Pinpoint the cell where the given text exists, returning its (x, y) midpoint coordinate. 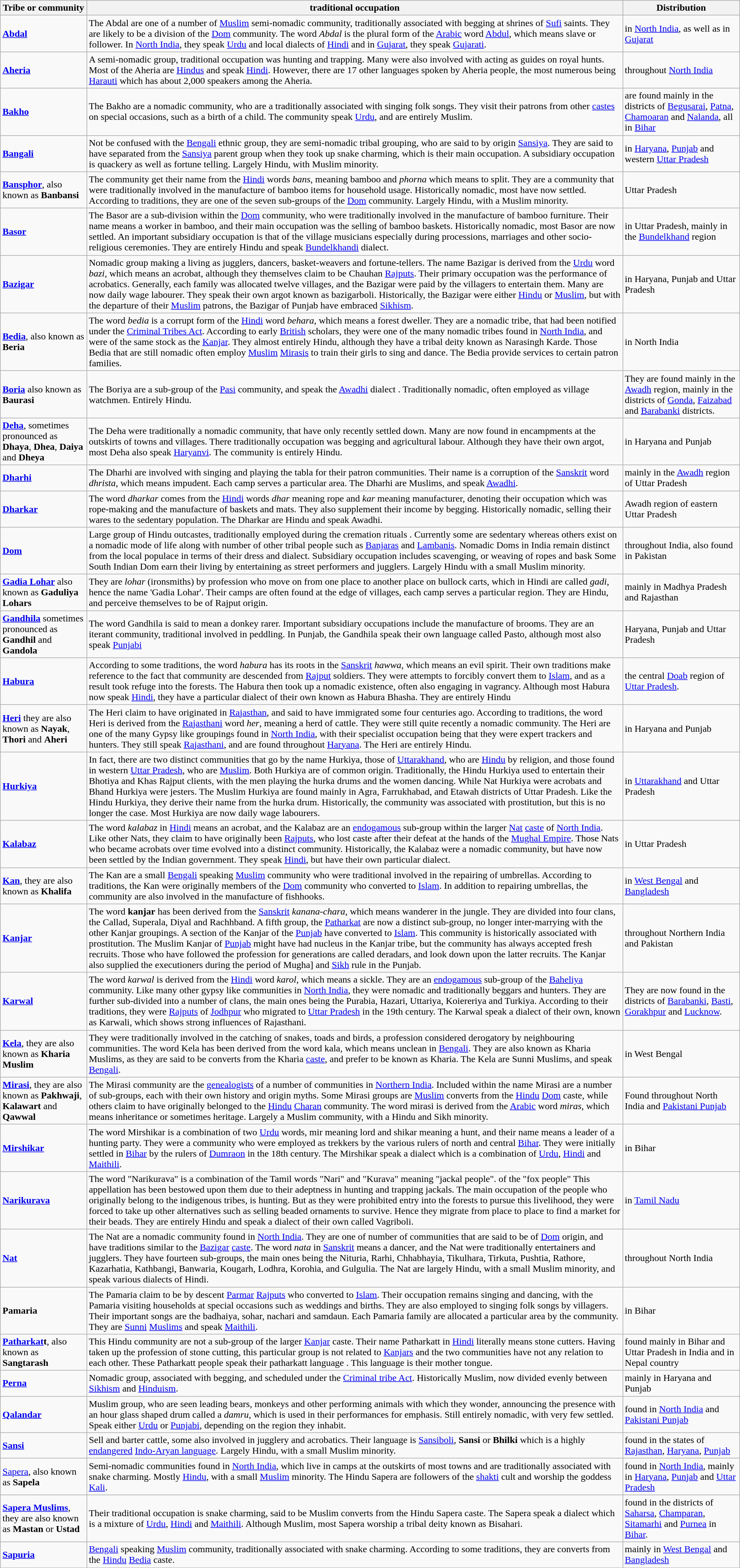
Sansi (43, 1445)
Narikurava (43, 1200)
Perna (43, 1384)
Bedia, also known as Beria (43, 342)
throughout India, also found in Pakistan (681, 551)
Habura (43, 681)
in Tamil Nadu (681, 1200)
Haryana, Punjab and Uttar Pradesh (681, 634)
in West Bengal and Bangladesh (681, 886)
in Uttar Pradesh (681, 844)
Patharkatt, also known as Sangtarash (43, 1352)
found in North India, mainly in Haryana, Punjab and Uttar Pradesh (681, 1477)
Bazigar (43, 284)
in Haryana, Punjab and Uttar Pradesh (681, 284)
Kela, they are also known as Kharia Muslim (43, 1054)
Mirasi, they are also known as Pakhwaji, Kalawart and Qawwal (43, 1100)
Dom (43, 551)
Sapuria (43, 1555)
found in the districts of Saharsa, Champaran, Sitamarhi and Purnea in Bihar. (681, 1518)
in Haryana, Punjab and western Uttar Pradesh (681, 153)
Bakho (43, 112)
in North India, as well as in Gujarat (681, 34)
in West Bengal (681, 1054)
Heri they are also known as Nayak, Thori and Aheri (43, 729)
Deha, sometimes pronounced as Dhaya, Dhea, Daiya and Dheya (43, 441)
Hurkiya (43, 786)
Dharhi (43, 478)
Uttar Pradesh (681, 190)
Bangali (43, 153)
mainly in Haryana and Punjab (681, 1384)
are found mainly in the districts of Begusarai, Patna, Chamoaran and Nalanda, all in Bihar (681, 112)
Nat (43, 1258)
Mirshikar (43, 1148)
found mainly in Bihar and Uttar Pradesh in India and in Nepal country (681, 1352)
Bansphor, also known as Banbansi (43, 190)
Abdal (43, 34)
Kalabaz (43, 844)
Kan, they are also known as Khalifa (43, 886)
found in the states of Rajasthan, Haryana, Punjab (681, 1445)
mainly in West Bengal and Bangladesh (681, 1555)
They are now found in the districts of Barabanki, Basti, Gorakhpur and Lucknow. (681, 1001)
Gandhila sometimes pronounced as Gandhil and Gandola (43, 634)
Sapera Muslims, they are also known as Mastan or Ustad (43, 1518)
in Uttarakhand and Uttar Pradesh (681, 786)
Basor (43, 232)
in Uttar Pradesh, mainly in the Bundelkhand region (681, 232)
Tribe or community (43, 8)
Boria also known as Baurasi (43, 394)
mainly in Madhya Pradesh and Rajasthan (681, 593)
in North India (681, 342)
mainly in the Awadh region of Uttar Pradesh (681, 478)
Aheria (43, 70)
Karwal (43, 1001)
found in North India and Pakistani Punjab (681, 1415)
the central Doab region of Uttar Pradesh. (681, 681)
They are found mainly in the Awadh region, mainly in the districts of Gonda, Faizabad and Barabanki districts. (681, 394)
Sapera, also known as Sapela (43, 1477)
Dharkar (43, 509)
Qalandar (43, 1415)
Pamaria (43, 1311)
Awadh region of eastern Uttar Pradesh (681, 509)
Kanjar (43, 938)
Gadia Lohar also known as Gaduliya Lohars (43, 593)
Distribution (681, 8)
traditional occupation (355, 8)
Found throughout North India and Pakistani Punjab (681, 1100)
throughout Northern India and Pakistan (681, 938)
